Return [X, Y] of the center of cell containing provided text 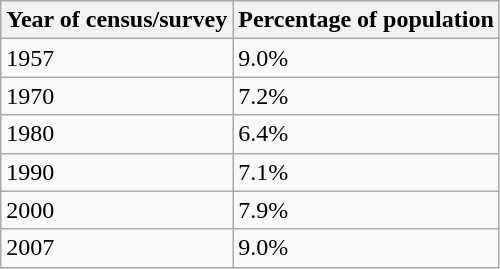
1980 [117, 134]
2000 [117, 210]
Percentage of population [366, 20]
Year of census/survey [117, 20]
1970 [117, 96]
7.1% [366, 172]
1990 [117, 172]
1957 [117, 58]
7.9% [366, 210]
6.4% [366, 134]
7.2% [366, 96]
2007 [117, 248]
